Output the (X, Y) coordinate of the center of the cell containing the given text.  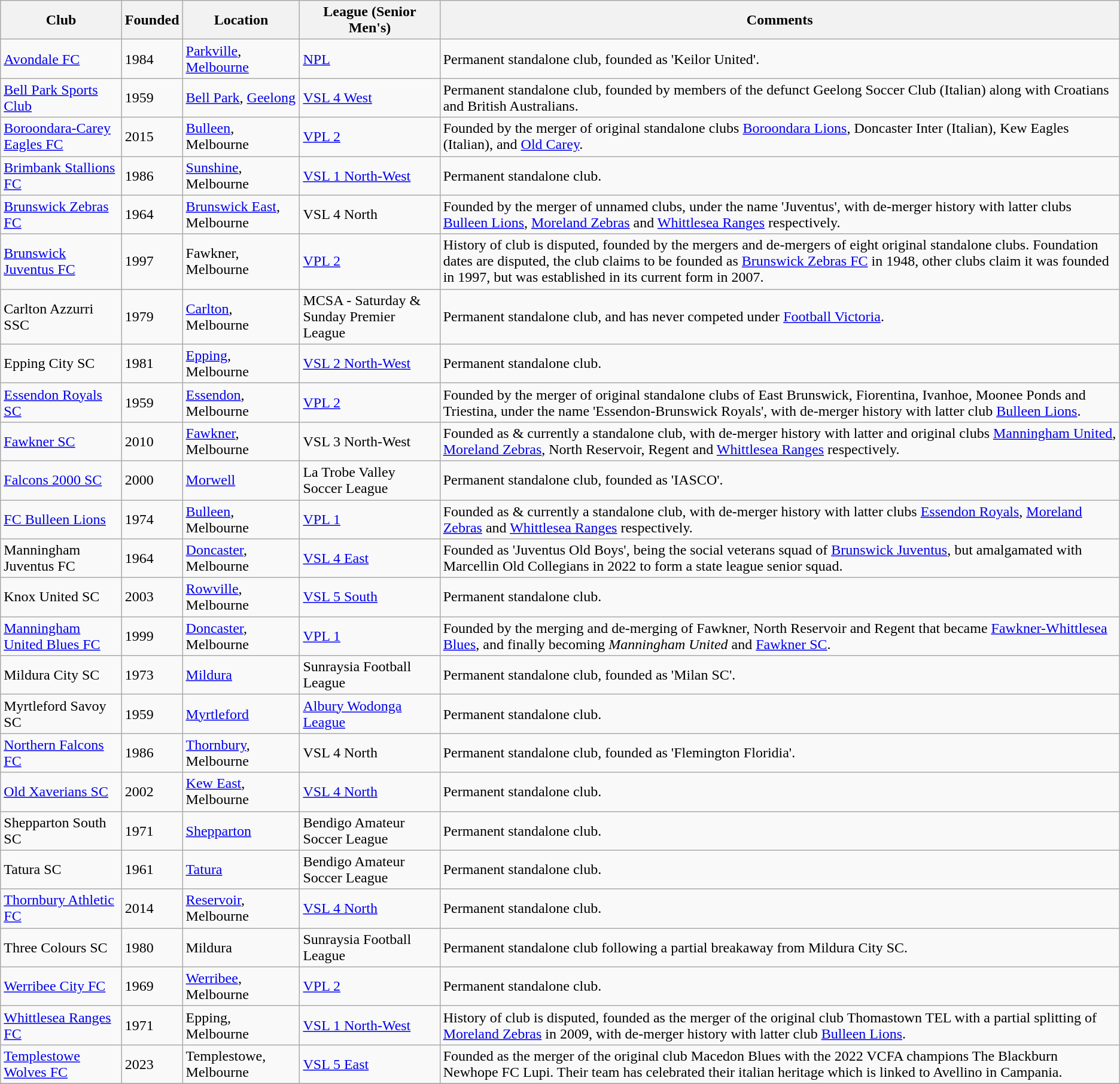
Founded by the merger of original standalone clubs Boroondara Lions, Doncaster Inter (Italian), Kew Eagles (Italian), and Old Carey. (780, 136)
MCSA - Saturday & Sunday Premier League (370, 316)
Fawkner SC (61, 441)
Parkville, Melbourne (241, 59)
1997 (152, 261)
Werribee, Melbourne (241, 986)
2014 (152, 908)
2010 (152, 441)
1973 (152, 675)
Templestowe, Melbourne (241, 1064)
Tatura SC (61, 870)
1974 (152, 519)
VSL 2 North-West (370, 364)
Morwell (241, 480)
Sunshine, Melbourne (241, 176)
Templestowe Wolves FC (61, 1064)
Permanent standalone club, founded as 'IASCO'. (780, 480)
Werribee City FC (61, 986)
1961 (152, 870)
Three Colours SC (61, 948)
1969 (152, 986)
Manningham United Blues FC (61, 637)
Manningham Juventus FC (61, 559)
Permanent standalone club, and has never competed under Football Victoria. (780, 316)
NPL (370, 59)
Boroondara-Carey Eagles FC (61, 136)
Brimbank Stallions FC (61, 176)
Reservoir, Melbourne (241, 908)
VSL 4 East (370, 559)
Permanent standalone club, founded as 'Milan SC'. (780, 675)
Albury Wodonga League (370, 714)
Myrtleford Savoy SC (61, 714)
Permanent standalone club, founded as 'Flemington Floridia'. (780, 753)
Rowville, Melbourne (241, 597)
Brunswick East, Melbourne (241, 214)
La Trobe Valley Soccer League (370, 480)
VSL 5 East (370, 1064)
Whittlesea Ranges FC (61, 1025)
2002 (152, 792)
2023 (152, 1064)
Bell Park Sports Club (61, 98)
VSL 5 South (370, 597)
VSL 4 West (370, 98)
Kew East, Melbourne (241, 792)
Essendon Royals SC (61, 402)
Mildura City SC (61, 675)
Carlton, Melbourne (241, 316)
Location (241, 20)
Club (61, 20)
Permanent standalone club, founded as 'Keilor United'. (780, 59)
1984 (152, 59)
Permanent standalone club, founded by members of the defunct Geelong Soccer Club (Italian) along with Croatians and British Australians. (780, 98)
2000 (152, 480)
Avondale FC (61, 59)
Northern Falcons FC (61, 753)
Knox United SC (61, 597)
VSL 3 North-West (370, 441)
Essendon, Melbourne (241, 402)
FC Bulleen Lions (61, 519)
Myrtleford (241, 714)
Permanent standalone club following a partial breakaway from Mildura City SC. (780, 948)
1980 (152, 948)
Falcons 2000 SC (61, 480)
2003 (152, 597)
Brunswick Zebras FC (61, 214)
Shepparton (241, 830)
Thornbury Athletic FC (61, 908)
Epping City SC (61, 364)
Bell Park, Geelong (241, 98)
Carlton Azzurri SSC (61, 316)
1981 (152, 364)
Comments (780, 20)
Brunswick Juventus FC (61, 261)
Thornbury, Melbourne (241, 753)
1999 (152, 637)
2015 (152, 136)
Shepparton South SC (61, 830)
Old Xaverians SC (61, 792)
1979 (152, 316)
League (Senior Men's) (370, 20)
Founded (152, 20)
Tatura (241, 870)
